Pinpoint the cell where the given text exists, returning its [x, y] midpoint coordinate. 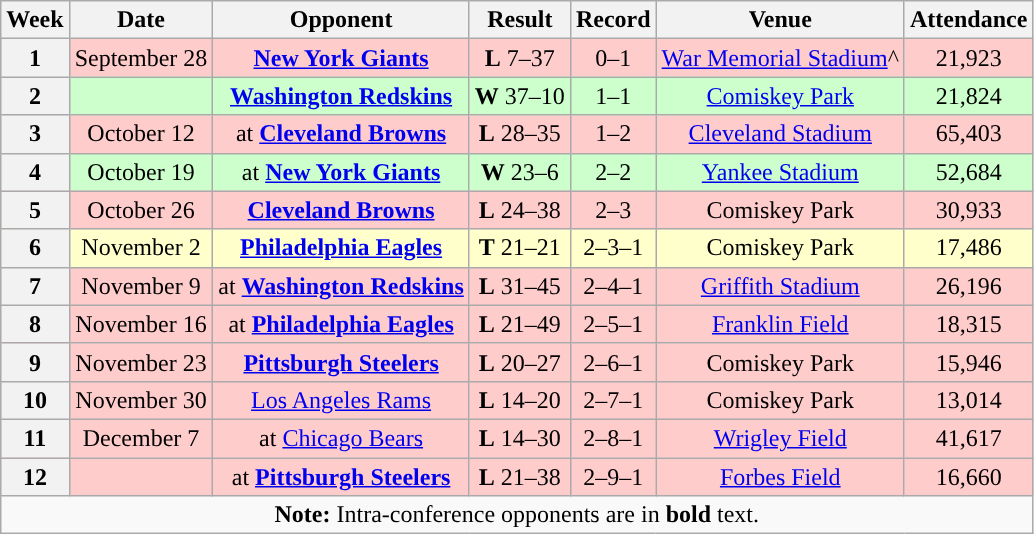
Griffith Stadium [780, 286]
December 7 [141, 438]
Attendance [968, 20]
2–6–1 [613, 362]
12 [35, 477]
at Philadelphia Eagles [341, 324]
October 19 [141, 172]
4 [35, 172]
L 14–30 [520, 438]
at New York Giants [341, 172]
8 [35, 324]
War Memorial Stadium^ [780, 58]
2 [35, 96]
9 [35, 362]
2–4–1 [613, 286]
15,946 [968, 362]
1–1 [613, 96]
6 [35, 248]
Washington Redskins [341, 96]
Cleveland Browns [341, 210]
2–8–1 [613, 438]
New York Giants [341, 58]
W 37–10 [520, 96]
November 2 [141, 248]
Date [141, 20]
2–9–1 [613, 477]
26,196 [968, 286]
at Cleveland Browns [341, 134]
L 14–20 [520, 400]
2–5–1 [613, 324]
7 [35, 286]
Franklin Field [780, 324]
at Washington Redskins [341, 286]
at Chicago Bears [341, 438]
Venue [780, 20]
0–1 [613, 58]
10 [35, 400]
L 21–38 [520, 477]
52,684 [968, 172]
November 16 [141, 324]
Opponent [341, 20]
2–7–1 [613, 400]
October 12 [141, 134]
3 [35, 134]
Note: Intra-conference opponents are in bold text. [517, 515]
5 [35, 210]
13,014 [968, 400]
21,923 [968, 58]
Result [520, 20]
Wrigley Field [780, 438]
October 26 [141, 210]
2–3–1 [613, 248]
16,660 [968, 477]
at Pittsburgh Steelers [341, 477]
18,315 [968, 324]
November 30 [141, 400]
L 21–49 [520, 324]
30,933 [968, 210]
Yankee Stadium [780, 172]
September 28 [141, 58]
1 [35, 58]
Week [35, 20]
65,403 [968, 134]
1–2 [613, 134]
11 [35, 438]
W 23–6 [520, 172]
L 20–27 [520, 362]
Forbes Field [780, 477]
2–2 [613, 172]
L 7–37 [520, 58]
November 9 [141, 286]
November 23 [141, 362]
2–3 [613, 210]
Philadelphia Eagles [341, 248]
L 31–45 [520, 286]
41,617 [968, 438]
L 28–35 [520, 134]
L 24–38 [520, 210]
21,824 [968, 96]
Pittsburgh Steelers [341, 362]
T 21–21 [520, 248]
17,486 [968, 248]
Los Angeles Rams [341, 400]
Cleveland Stadium [780, 134]
Record [613, 20]
